From the cell containing the given text, extract its center point as (X, Y) coordinate. 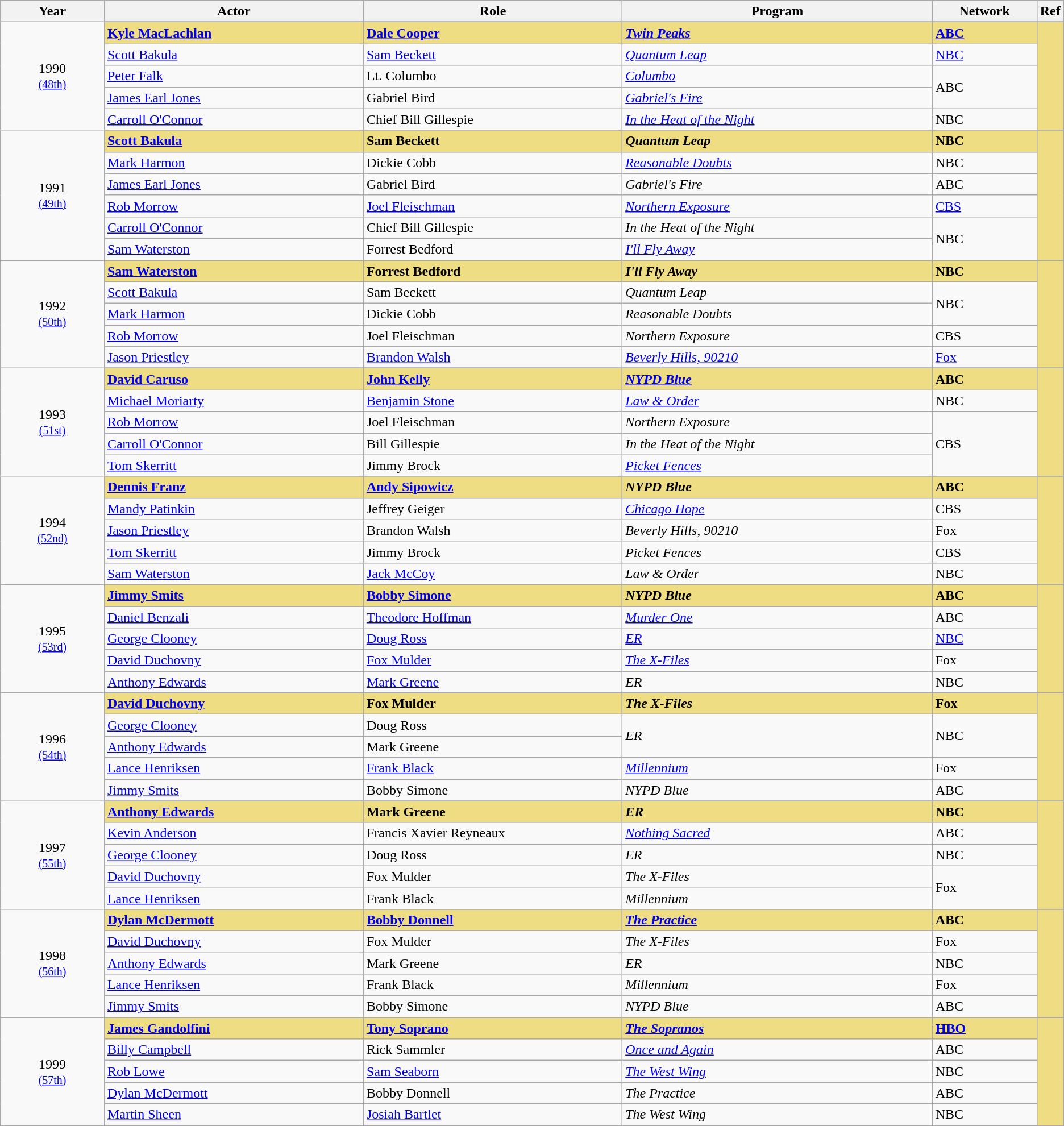
Role (492, 11)
1998 (56th) (52, 963)
1994 (52nd) (52, 530)
Rob Lowe (234, 1071)
Benjamin Stone (492, 401)
Lt. Columbo (492, 76)
Program (778, 11)
Kevin Anderson (234, 833)
1990 (48th) (52, 76)
Tony Soprano (492, 1028)
Ref (1050, 11)
Nothing Sacred (778, 833)
Josiah Bartlet (492, 1115)
Murder One (778, 617)
Kyle MacLachlan (234, 33)
Dennis Franz (234, 487)
Francis Xavier Reyneaux (492, 833)
Mandy Patinkin (234, 509)
David Caruso (234, 379)
Jack McCoy (492, 574)
1997 (55th) (52, 855)
Michael Moriarty (234, 401)
1992 (50th) (52, 314)
Dale Cooper (492, 33)
Year (52, 11)
Rick Sammler (492, 1050)
Network (984, 11)
Sam Seaborn (492, 1071)
1996 (54th) (52, 747)
James Gandolfini (234, 1028)
Billy Campbell (234, 1050)
Theodore Hoffman (492, 617)
1995 (53rd) (52, 638)
John Kelly (492, 379)
Columbo (778, 76)
Actor (234, 11)
Jeffrey Geiger (492, 509)
Andy Sipowicz (492, 487)
Daniel Benzali (234, 617)
Chicago Hope (778, 509)
Peter Falk (234, 76)
HBO (984, 1028)
1993 (51st) (52, 422)
1999 (57th) (52, 1071)
Martin Sheen (234, 1115)
Once and Again (778, 1050)
Bill Gillespie (492, 444)
Twin Peaks (778, 33)
1991 (49th) (52, 195)
The Sopranos (778, 1028)
